Locate the cell with the specified text and output its [x, y] center coordinate. 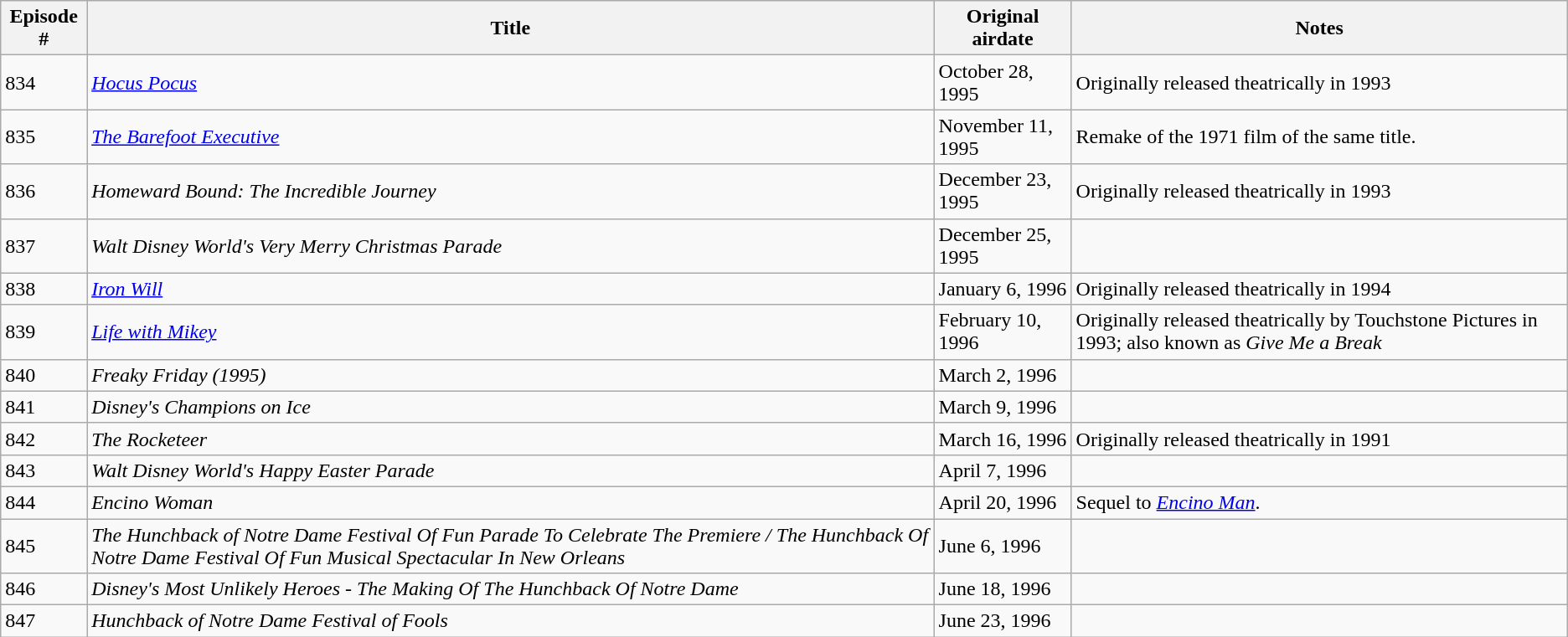
Life with Mikey [511, 331]
January 6, 1996 [1003, 289]
846 [44, 589]
December 25, 1995 [1003, 246]
Hocus Pocus [511, 82]
March 2, 1996 [1003, 375]
847 [44, 621]
Homeward Bound: The Incredible Journey [511, 191]
Hunchback of Notre Dame Festival of Fools [511, 621]
Originally released theatrically in 1991 [1319, 439]
841 [44, 407]
Originally released theatrically by Touchstone Pictures in 1993; also known as Give Me a Break [1319, 331]
835 [44, 137]
840 [44, 375]
Notes [1319, 28]
March 9, 1996 [1003, 407]
December 23, 1995 [1003, 191]
836 [44, 191]
October 28, 1995 [1003, 82]
844 [44, 502]
Disney's Champions on Ice [511, 407]
Iron Will [511, 289]
838 [44, 289]
The Barefoot Executive [511, 137]
November 11, 1995 [1003, 137]
845 [44, 546]
842 [44, 439]
Walt Disney World's Happy Easter Parade [511, 470]
843 [44, 470]
Disney's Most Unlikely Heroes - The Making Of The Hunchback Of Notre Dame [511, 589]
Original airdate [1003, 28]
April 7, 1996 [1003, 470]
Episode # [44, 28]
June 23, 1996 [1003, 621]
Sequel to Encino Man. [1319, 502]
Freaky Friday (1995) [511, 375]
834 [44, 82]
Originally released theatrically in 1994 [1319, 289]
June 6, 1996 [1003, 546]
Encino Woman [511, 502]
Walt Disney World's Very Merry Christmas Parade [511, 246]
837 [44, 246]
The Rocketeer [511, 439]
839 [44, 331]
Title [511, 28]
June 18, 1996 [1003, 589]
February 10, 1996 [1003, 331]
March 16, 1996 [1003, 439]
Remake of the 1971 film of the same title. [1319, 137]
April 20, 1996 [1003, 502]
